From the cell containing the given text, extract its center point as [X, Y] coordinate. 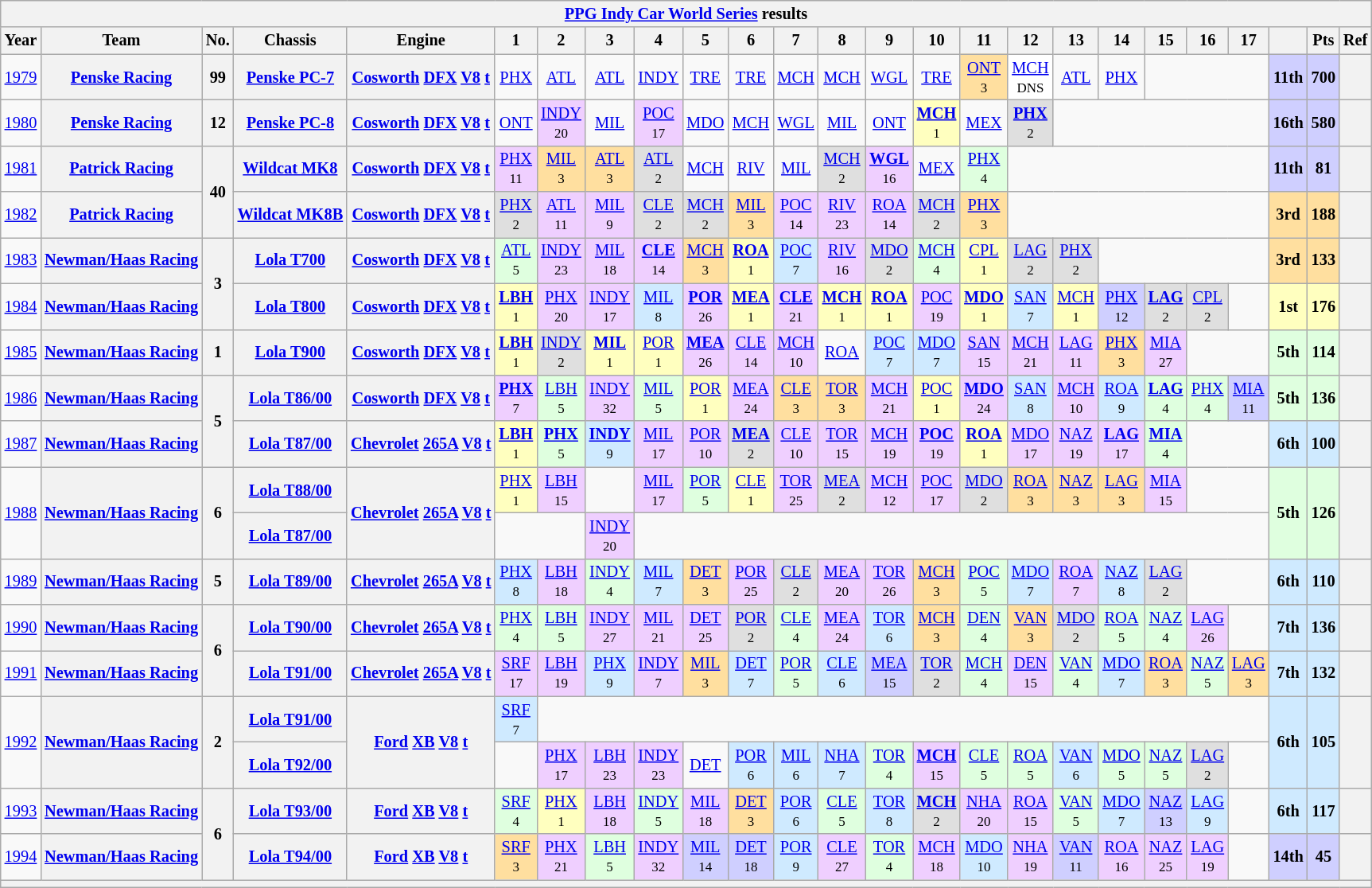
POR9 [796, 857]
DET25 [705, 628]
POC14 [796, 215]
CLE10 [796, 444]
MDO24 [984, 398]
1986 [21, 398]
15 [1166, 41]
1985 [21, 352]
MCHDNS [1031, 77]
PHX21 [562, 857]
Lola T94/00 [290, 857]
Lola T900 [290, 352]
580 [1323, 123]
ROA14 [889, 215]
NAZ3 [1075, 490]
Penske PC-7 [290, 77]
CPL2 [1207, 306]
PHX9 [610, 673]
ROA15 [1031, 811]
LBH19 [562, 673]
MEA26 [705, 352]
7 [796, 41]
LAG9 [1207, 811]
Lola T92/00 [290, 765]
MDO5 [1121, 765]
SRF7 [515, 719]
TOR2 [937, 673]
1987 [21, 444]
110 [1323, 582]
CLE1 [751, 490]
1993 [21, 811]
INDY7 [659, 673]
INDY5 [659, 811]
PHX8 [515, 582]
DET [705, 765]
SRF4 [515, 811]
MCH19 [889, 444]
SAN7 [1031, 306]
SAN15 [984, 352]
LAG11 [1075, 352]
Team [121, 41]
MIA27 [1166, 352]
Lola T700 [290, 260]
MIL5 [659, 398]
NHA19 [1031, 857]
RIV16 [842, 260]
DEN4 [984, 628]
POR2 [751, 628]
Lola T86/00 [290, 398]
1991 [21, 673]
NAZ8 [1121, 582]
ATL5 [515, 260]
MIA15 [1166, 490]
LAG19 [1207, 857]
MCH15 [937, 765]
ONT3 [984, 77]
WGL16 [889, 169]
NAZ25 [1166, 857]
CLE3 [796, 398]
VAN5 [1075, 811]
133 [1323, 260]
1990 [21, 628]
TOR26 [889, 582]
Lola T800 [290, 306]
PHX11 [515, 169]
1988 [21, 512]
INDY27 [610, 628]
40 [218, 191]
VAN6 [1075, 765]
TOR15 [842, 444]
ROA9 [1121, 398]
Year [21, 41]
LAG26 [1207, 628]
99 [218, 77]
PHX7 [515, 398]
Wildcat MK8 [290, 169]
POC1 [937, 398]
45 [1323, 857]
NHA7 [842, 765]
LBH23 [610, 765]
1st [1288, 306]
14 [1121, 41]
176 [1323, 306]
MDO17 [1031, 444]
NHA20 [984, 811]
MDO1 [984, 306]
SRF17 [515, 673]
1984 [21, 306]
MIL7 [659, 582]
MIL21 [659, 628]
700 [1323, 77]
TOR25 [796, 490]
LAG4 [1166, 398]
17 [1249, 41]
CLE21 [796, 306]
TOR8 [889, 811]
INDY17 [610, 306]
CLE6 [842, 673]
DET18 [751, 857]
NAZ4 [1166, 628]
INDY9 [610, 444]
PHX17 [562, 765]
Lola T90/00 [290, 628]
Lola T89/00 [290, 582]
CLE27 [842, 857]
MIL6 [796, 765]
MDO10 [984, 857]
No. [218, 41]
DEN15 [1031, 673]
ATL3 [610, 169]
MEA20 [842, 582]
MDO [705, 123]
1983 [21, 260]
1992 [21, 742]
Engine [421, 41]
MCH18 [937, 857]
SRF3 [515, 857]
POC5 [984, 582]
Lola T93/00 [290, 811]
LBH15 [562, 490]
MIL9 [610, 215]
1994 [21, 857]
VAN4 [1075, 673]
NAZ19 [1075, 444]
Ref [1355, 41]
DET7 [751, 673]
PHX12 [1121, 306]
MIA4 [1166, 444]
ATL11 [562, 215]
ROA [842, 352]
100 [1323, 444]
13 [1075, 41]
105 [1323, 742]
11 [984, 41]
TOR3 [842, 398]
PPG Indy Car World Series results [686, 14]
Chassis [290, 41]
MEA15 [889, 673]
CPL1 [984, 260]
1982 [21, 215]
PHX20 [562, 306]
MCH12 [889, 490]
16 [1207, 41]
MEA1 [751, 306]
RIV [751, 169]
1981 [21, 169]
INDY4 [610, 582]
1979 [21, 77]
MIL1 [610, 352]
POR10 [705, 444]
Penske PC-8 [290, 123]
114 [1323, 352]
MIL14 [705, 857]
ROA16 [1121, 857]
RIV23 [842, 215]
9 [889, 41]
1989 [21, 582]
117 [1323, 811]
8 [842, 41]
TOR6 [889, 628]
VAN11 [1075, 857]
126 [1323, 512]
LAG17 [1121, 444]
ROA7 [1075, 582]
MIL8 [659, 306]
Wildcat MK8B [290, 215]
MIA11 [1249, 398]
1980 [21, 123]
SAN8 [1031, 398]
VAN3 [1031, 628]
POR26 [705, 306]
10 [937, 41]
INDY [659, 77]
188 [1323, 215]
16th [1288, 123]
4 [659, 41]
Pts [1323, 41]
INDY2 [562, 352]
PHX5 [562, 444]
132 [1323, 673]
POR25 [751, 582]
81 [1323, 169]
NAZ13 [1166, 811]
CLE4 [796, 628]
14th [1288, 857]
ATL2 [659, 169]
Lola T88/00 [290, 490]
